Output the (x, y) coordinate of the center of the cell containing the given text.  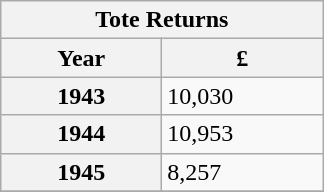
10,030 (242, 96)
1945 (82, 172)
10,953 (242, 134)
1944 (82, 134)
8,257 (242, 172)
£ (242, 58)
Tote Returns (162, 20)
Year (82, 58)
1943 (82, 96)
